Detect which cell encompasses the target text, then output its (x, y) center coordinate. 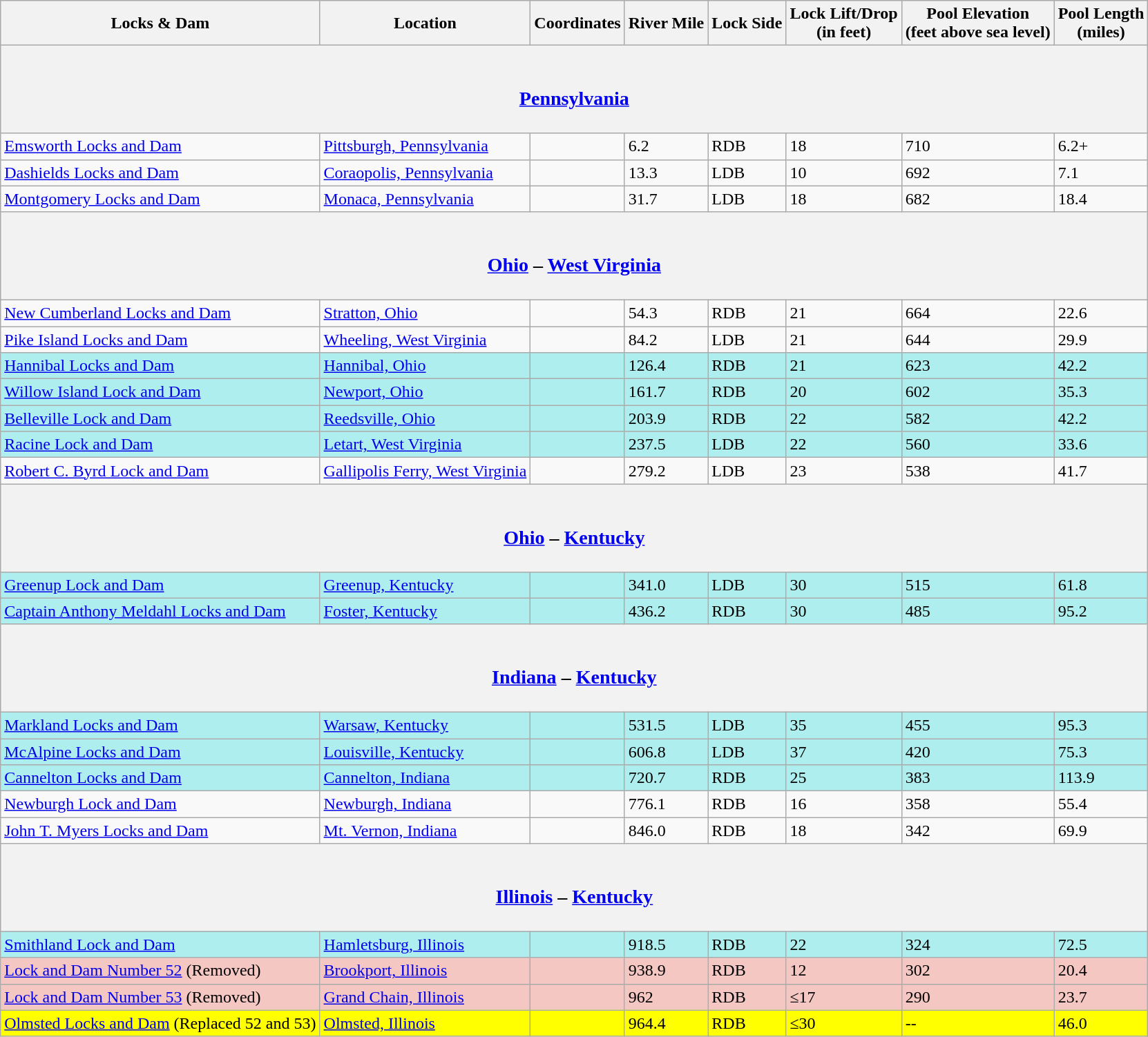
420 (978, 752)
Robert C. Byrd Lock and Dam (160, 471)
Locks & Dam (160, 23)
33.6 (1101, 445)
Cannelton, Indiana (425, 778)
13.3 (666, 173)
Ohio – West Virginia (575, 255)
Emsworth Locks and Dam (160, 146)
41.7 (1101, 471)
606.8 (666, 752)
Pennsylvania (575, 90)
Pool Length(miles) (1101, 23)
237.5 (666, 445)
18.4 (1101, 199)
Belleville Lock and Dam (160, 418)
383 (978, 778)
Lock and Dam Number 52 (Removed) (160, 971)
River Mile (666, 23)
358 (978, 804)
Cannelton Locks and Dam (160, 778)
918.5 (666, 944)
Hannibal Locks and Dam (160, 366)
Dashields Locks and Dam (160, 173)
341.0 (666, 585)
279.2 (666, 471)
531.5 (666, 725)
126.4 (666, 366)
113.9 (1101, 778)
Montgomery Locks and Dam (160, 199)
29.9 (1101, 339)
Lock Lift/Drop(in feet) (844, 23)
Hamletsburg, Illinois (425, 944)
538 (978, 471)
46.0 (1101, 1023)
10 (844, 173)
Lock and Dam Number 53 (Removed) (160, 997)
Olmsted, Illinois (425, 1023)
664 (978, 313)
Brookport, Illinois (425, 971)
35.3 (1101, 392)
560 (978, 445)
Pittsburgh, Pennsylvania (425, 146)
Pike Island Locks and Dam (160, 339)
Indiana – Kentucky (575, 668)
Greenup Lock and Dam (160, 585)
54.3 (666, 313)
Illinois – Kentucky (575, 888)
Smithland Lock and Dam (160, 944)
Wheeling, West Virginia (425, 339)
Greenup, Kentucky (425, 585)
436.2 (666, 611)
35 (844, 725)
203.9 (666, 418)
962 (666, 997)
161.7 (666, 392)
710 (978, 146)
302 (978, 971)
16 (844, 804)
≤30 (844, 1023)
Letart, West Virginia (425, 445)
John T. Myers Locks and Dam (160, 831)
Newport, Ohio (425, 392)
692 (978, 173)
≤17 (844, 997)
Pool Elevation(feet above sea level) (978, 23)
12 (844, 971)
McAlpine Locks and Dam (160, 752)
6.2+ (1101, 146)
682 (978, 199)
6.2 (666, 146)
644 (978, 339)
846.0 (666, 831)
Reedsville, Ohio (425, 418)
7.1 (1101, 173)
Newburgh, Indiana (425, 804)
Stratton, Ohio (425, 313)
Olmsted Locks and Dam (Replaced 52 and 53) (160, 1023)
623 (978, 366)
75.3 (1101, 752)
324 (978, 944)
Monaca, Pennsylvania (425, 199)
37 (844, 752)
Mt. Vernon, Indiana (425, 831)
290 (978, 997)
Lock Side (747, 23)
Grand Chain, Illinois (425, 997)
55.4 (1101, 804)
Coordinates (577, 23)
485 (978, 611)
455 (978, 725)
95.3 (1101, 725)
-- (978, 1023)
582 (978, 418)
Newburgh Lock and Dam (160, 804)
Coraopolis, Pennsylvania (425, 173)
95.2 (1101, 611)
Willow Island Lock and Dam (160, 392)
720.7 (666, 778)
Louisville, Kentucky (425, 752)
Captain Anthony Meldahl Locks and Dam (160, 611)
964.4 (666, 1023)
Racine Lock and Dam (160, 445)
23.7 (1101, 997)
New Cumberland Locks and Dam (160, 313)
25 (844, 778)
602 (978, 392)
Foster, Kentucky (425, 611)
23 (844, 471)
776.1 (666, 804)
69.9 (1101, 831)
22.6 (1101, 313)
342 (978, 831)
Warsaw, Kentucky (425, 725)
Hannibal, Ohio (425, 366)
Ohio – Kentucky (575, 527)
61.8 (1101, 585)
Location (425, 23)
Gallipolis Ferry, West Virginia (425, 471)
31.7 (666, 199)
938.9 (666, 971)
Markland Locks and Dam (160, 725)
20.4 (1101, 971)
20 (844, 392)
84.2 (666, 339)
72.5 (1101, 944)
515 (978, 585)
